Extract the (x, y) coordinate from the center of the cell holding the provided text.  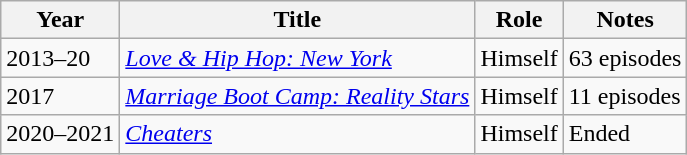
Love & Hip Hop: New York (298, 58)
Ended (625, 134)
Notes (625, 20)
Cheaters (298, 134)
2020–2021 (60, 134)
2017 (60, 96)
Role (519, 20)
11 episodes (625, 96)
Year (60, 20)
Title (298, 20)
Marriage Boot Camp: Reality Stars (298, 96)
63 episodes (625, 58)
2013–20 (60, 58)
